Identify which cell holds the provided text, then report its (x, y) central coordinate. 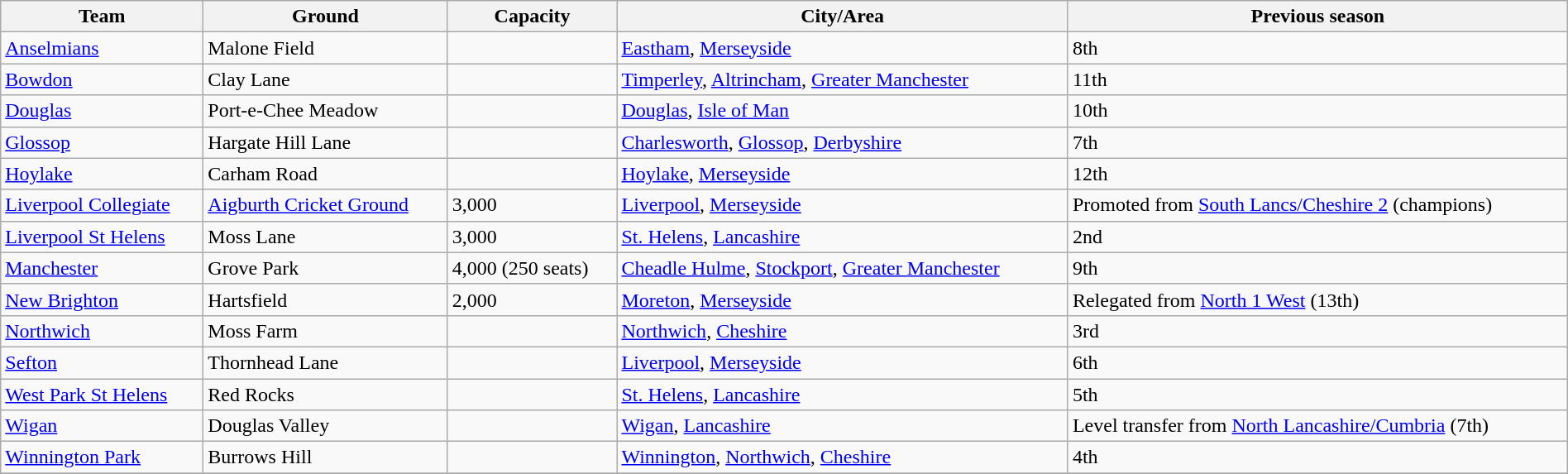
9th (1317, 268)
5th (1317, 395)
Cheadle Hulme, Stockport, Greater Manchester (842, 268)
Winnington, Northwich, Cheshire (842, 457)
Glossop (103, 142)
Liverpool Collegiate (103, 205)
Bowdon (103, 79)
Carham Road (326, 174)
4,000 (250 seats) (533, 268)
Team (103, 17)
Timperley, Altrincham, Greater Manchester (842, 79)
Wigan, Lancashire (842, 426)
Grove Park (326, 268)
2nd (1317, 237)
Northwich, Cheshire (842, 331)
Malone Field (326, 48)
Clay Lane (326, 79)
Ground (326, 17)
Moss Lane (326, 237)
3rd (1317, 331)
Northwich (103, 331)
Hartsfield (326, 299)
Douglas (103, 111)
4th (1317, 457)
Sefton (103, 362)
Douglas Valley (326, 426)
10th (1317, 111)
Winnington Park (103, 457)
Wigan (103, 426)
Relegated from North 1 West (13th) (1317, 299)
12th (1317, 174)
8th (1317, 48)
Port-e-Chee Meadow (326, 111)
Manchester (103, 268)
2,000 (533, 299)
Previous season (1317, 17)
Burrows Hill (326, 457)
Level transfer from North Lancashire/Cumbria (7th) (1317, 426)
Moss Farm (326, 331)
Red Rocks (326, 395)
City/Area (842, 17)
Hoylake (103, 174)
Liverpool St Helens (103, 237)
Capacity (533, 17)
Thornhead Lane (326, 362)
Hoylake, Merseyside (842, 174)
Moreton, Merseyside (842, 299)
Charlesworth, Glossop, Derbyshire (842, 142)
Aigburth Cricket Ground (326, 205)
Promoted from South Lancs/Cheshire 2 (champions) (1317, 205)
11th (1317, 79)
6th (1317, 362)
Hargate Hill Lane (326, 142)
Anselmians (103, 48)
Douglas, Isle of Man (842, 111)
Eastham, Merseyside (842, 48)
New Brighton (103, 299)
West Park St Helens (103, 395)
7th (1317, 142)
